Output the [X, Y] coordinate of the center of the cell containing the given text.  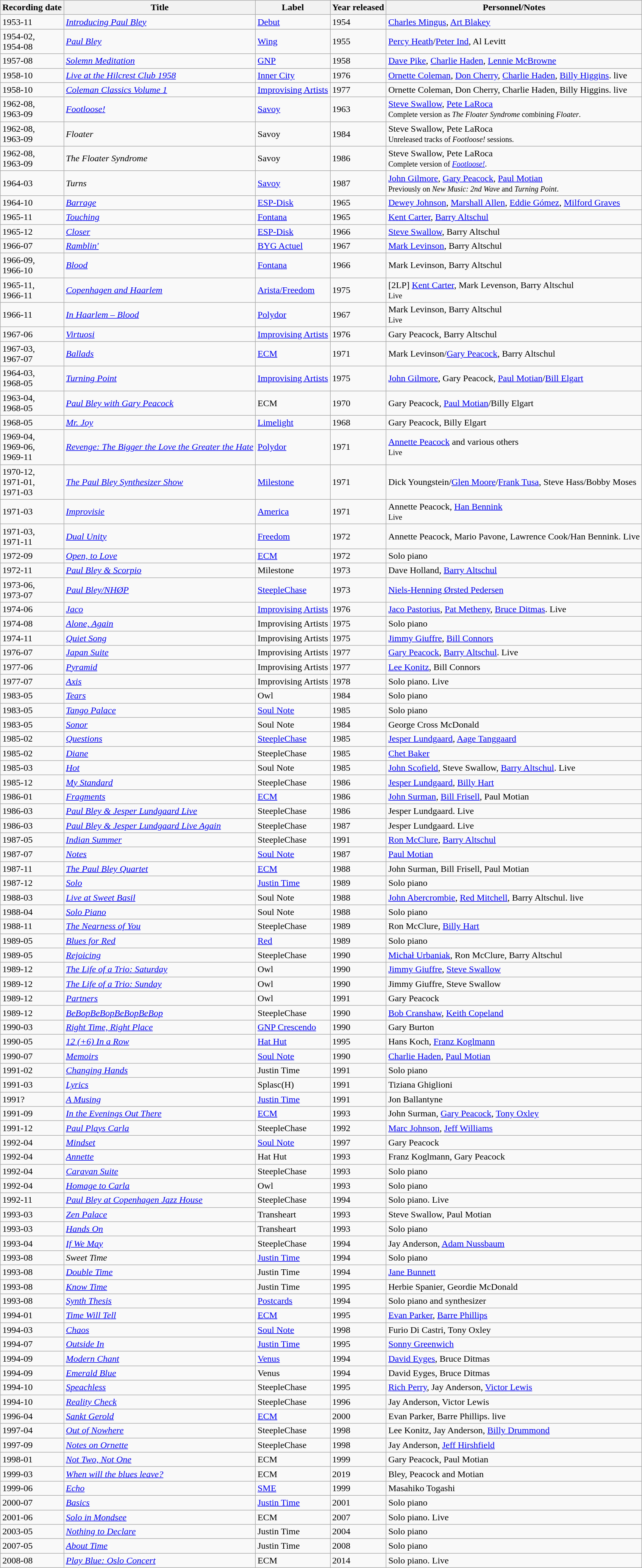
Homage to Carla [159, 1186]
1985-03 [32, 768]
2008-08 [32, 1560]
Ramblin' [159, 246]
1953-11 [32, 22]
Tango Palace [159, 710]
2001-06 [32, 1517]
Solo in Mondsee [159, 1517]
BeBopBeBopBeBopBeBop [159, 1013]
Sankt Gerold [159, 1416]
Ballads [159, 354]
Solo Piano [159, 912]
Jaco Pastorius, Pat Metheny, Bruce Ditmas. Live [514, 609]
Fragments [159, 796]
2007-05 [32, 1546]
Notes [159, 854]
In Haarlem – Blood [159, 315]
1990-03 [32, 1027]
George Cross McDonald [514, 725]
Pyramid [159, 667]
Changing Hands [159, 1071]
Year released [358, 8]
Jon Ballantyne [514, 1099]
1994-01 [32, 1315]
Improvisie [159, 512]
Steve Swallow, Pete LaRocaComplete version as The Floater Syndrome combining Floater. [514, 109]
Blues for Red [159, 941]
Dual Unity [159, 536]
1978 [358, 681]
Modern Chant [159, 1359]
The Floater Syndrome [159, 158]
1977-06 [32, 667]
Touching [159, 217]
John Scofield, Steve Swallow, Barry Altschul. Live [514, 768]
Paul Bley/NHØP [159, 590]
Coleman Classics Volume 1 [159, 90]
1958 [358, 61]
1969-04, 1969-06, 1969-11 [32, 447]
Chaos [159, 1330]
Emerald Blue [159, 1373]
1987-05 [32, 840]
1991? [32, 1099]
About Time [159, 1546]
Charlie Haden, Paul Motian [514, 1056]
Time Will Tell [159, 1315]
Ron McClure, Barry Altschul [514, 840]
The Life of a Trio: Sunday [159, 984]
Tiziana Ghiglioni [514, 1085]
America [292, 512]
1968-05 [32, 422]
Steve Swallow, Paul Motian [514, 1214]
Alone, Again [159, 624]
1963 [358, 109]
Lee Konitz, Bill Connors [514, 667]
1996 [358, 1402]
Gary Peacock, Barry Altschul. Live [514, 653]
1991-03 [32, 1085]
1987-12 [32, 883]
Basics [159, 1503]
1985-12 [32, 782]
Mark Levinson, Barry Altschul Live [514, 315]
John Gilmore, Gary Peacock, Paul MotianPreviously on New Music: 2nd Wave and Turning Point. [514, 183]
Copenhagen and Haarlem [159, 290]
2014 [358, 1560]
If We May [159, 1243]
Synth Thesis [159, 1301]
Steve Swallow, Pete LaRoca Complete version of Footloose!. [514, 158]
1966-07 [32, 246]
Furio Di Castri, Tony Oxley [514, 1330]
1965-12 [32, 231]
Notes on Ornette [159, 1445]
Revenge: The Bigger the Love the Greater the Hate [159, 447]
Live at the Hilcrest Club 1958 [159, 75]
The Life of a Trio: Saturday [159, 969]
1971-03, 1971-11 [32, 536]
Kent Carter, Barry Altschul [514, 217]
Rejoicing [159, 955]
Partners [159, 998]
1991-12 [32, 1128]
1987-07 [32, 854]
Memoirs [159, 1056]
Diane [159, 753]
Jane Bunnett [514, 1272]
1990-07 [32, 1056]
Gary Peacock, Billy Elgart [514, 422]
Solemn Meditation [159, 61]
GNP [292, 61]
Label [292, 8]
Zen Palace [159, 1214]
1970-12, 1971-01, 1971-03 [32, 482]
Niels-Henning Ørsted Pedersen [514, 590]
Speachless [159, 1387]
1954-02, 1954-08 [32, 42]
Franz Koglmann, Gary Peacock [514, 1157]
Mr. Joy [159, 422]
Out of Nowhere [159, 1431]
Footloose! [159, 109]
Annette [159, 1157]
1977-07 [32, 681]
My Standard [159, 782]
When will the blues leave? [159, 1474]
Ron McClure, Billy Hart [514, 926]
Mindset [159, 1142]
2019 [358, 1474]
1992 [358, 1128]
Dave Pike, Charlie Haden, Lennie McBrowne [514, 61]
1997 [358, 1142]
1964-03, 1968-05 [32, 379]
Dick Youngstein/Glen Moore/Frank Tusa, Steve Hass/Bobby Moses [514, 482]
Paul Bley with Gary Peacock [159, 403]
1955 [358, 42]
Closer [159, 231]
Paul Bley & Jesper Lundgaard Live Again [159, 826]
Splasc(H) [292, 1085]
Introducing Paul Bley [159, 22]
1972-09 [32, 556]
1993-04 [32, 1243]
Gary Peacock, Paul Motian/Billy Elgart [514, 403]
1992-11 [32, 1200]
1974-06 [32, 609]
2008 [358, 1546]
Debut [292, 22]
Reality Check [159, 1402]
Paul Bley & Scorpio [159, 570]
Gary Peacock, Barry Altschul [514, 334]
Solo piano and synthesizer [514, 1301]
The Paul Bley Synthesizer Show [159, 482]
Sonny Greenwich [514, 1344]
John Abercrombie, Red Mitchell, Barry Altschul. live [514, 898]
Sweet Time [159, 1258]
Lee Konitz, Jay Anderson, Billy Drummond [514, 1431]
Turning Point [159, 379]
Gary Burton [514, 1027]
1964-03 [32, 183]
1963-04, 1968-05 [32, 403]
Paul Bley & Jesper Lundgaard Live [159, 811]
Annette Peacock and various others Live [514, 447]
Charles Mingus, Art Blakey [514, 22]
1972-11 [32, 570]
1986-01 [32, 796]
The Paul Bley Quartet [159, 869]
1968 [358, 422]
1988-11 [32, 926]
1954 [358, 22]
1999-03 [32, 1474]
Caravan Suite [159, 1171]
Jesper Lundgaard, Aage Tanggaard [514, 739]
Wing [292, 42]
Paul Plays Carla [159, 1128]
Right Time, Right Place [159, 1027]
BYG Actuel [292, 246]
2007 [358, 1517]
2000-07 [32, 1503]
Steve Swallow, Pete LaRocaUnreleased tracks of Footloose! sessions. [514, 134]
Japan Suite [159, 653]
Virtuosi [159, 334]
Limelight [292, 422]
Dewey Johnson, Marshall Allen, Eddie Gómez, Milford Graves [514, 203]
Barrage [159, 203]
Mark Levinson/Gary Peacock, Barry Altschul [514, 354]
Evan Parker, Barre Phillips [514, 1315]
Outside In [159, 1344]
Evan Parker, Barre Phillips. live [514, 1416]
1967-06 [32, 334]
Live at Sweet Basil [159, 898]
Recording date [32, 8]
Paul Bley at Copenhagen Jazz House [159, 1200]
Know Time [159, 1287]
2000 [358, 1416]
Arista/Freedom [292, 290]
2001 [358, 1503]
1991-09 [32, 1114]
Turns [159, 183]
Dave Holland, Barry Altschul [514, 570]
1997-09 [32, 1445]
[2LP] Kent Carter, Mark Levenson, Barry Altschul Live [514, 290]
Indian Summer [159, 840]
1990-05 [32, 1041]
Hot [159, 768]
1973-06, 1973-07 [32, 590]
SME [292, 1488]
Herbie Spanier, Geordie McDonald [514, 1287]
Hands On [159, 1229]
Annette Peacock, Mario Pavone, Lawrence Cook/Han Bennink. Live [514, 536]
The Nearness of You [159, 926]
1957-08 [32, 61]
Inner City [292, 75]
Quiet Song [159, 638]
1997-04 [32, 1431]
Percy Heath/Peter Ind, Al Levitt [514, 42]
Jimmy Giuffre, Bill Connors [514, 638]
Rich Perry, Jay Anderson, Victor Lewis [514, 1387]
1970 [358, 403]
Title [159, 8]
Lyrics [159, 1085]
Jaco [159, 609]
1999-06 [32, 1488]
Axis [159, 681]
Nothing to Declare [159, 1532]
Marc Johnson, Jeff Williams [514, 1128]
1988-03 [32, 898]
Paul Bley [159, 42]
1965-11 [32, 217]
Jay Anderson, Adam Nussbaum [514, 1243]
Bob Cranshaw, Keith Copeland [514, 1013]
1974-08 [32, 624]
Play Blue: Oslo Concert [159, 1560]
12 (+6) In a Row [159, 1041]
Gary Peacock, Paul Motian [514, 1459]
Solo [159, 883]
Masahiko Togashi [514, 1488]
Postcards [292, 1301]
1967-03, 1967-07 [32, 354]
Steve Swallow, Barry Altschul [514, 231]
John Surman, Gary Peacock, Tony Oxley [514, 1114]
A Musing [159, 1099]
Floater [159, 134]
Freedom [292, 536]
1964-10 [32, 203]
1976-07 [32, 653]
Bley, Peacock and Motian [514, 1474]
2003-05 [32, 1532]
Personnel/Notes [514, 8]
1994-07 [32, 1344]
1971-03 [32, 512]
1974-11 [32, 638]
1991-02 [32, 1071]
1966-11 [32, 315]
1994-03 [32, 1330]
Echo [159, 1488]
1966-09, 1966-10 [32, 266]
1988-04 [32, 912]
1965-11, 1966-11 [32, 290]
Not Two, Not One [159, 1459]
GNP Crescendo [292, 1027]
Jesper Lundgaard, Billy Hart [514, 782]
Chet Baker [514, 753]
Hans Koch, Franz Koglmann [514, 1041]
Sonor [159, 725]
1998-01 [32, 1459]
Tears [159, 696]
Red [292, 941]
1987-11 [32, 869]
Blood [159, 266]
Annette Peacock, Han Bennink Live [514, 512]
Paul Motian [514, 854]
John Gilmore, Gary Peacock, Paul Motian/Bill Elgart [514, 379]
Jay Anderson, Victor Lewis [514, 1402]
Michał Urbaniak, Ron McClure, Barry Altschul [514, 955]
Open, to Love [159, 556]
1996-04 [32, 1416]
Questions [159, 739]
In the Evenings Out There [159, 1114]
Jay Anderson, Jeff Hirshfield [514, 1445]
Double Time [159, 1272]
2004 [358, 1532]
